For the text-containing cell, return its midpoint in [x, y] coordinate format. 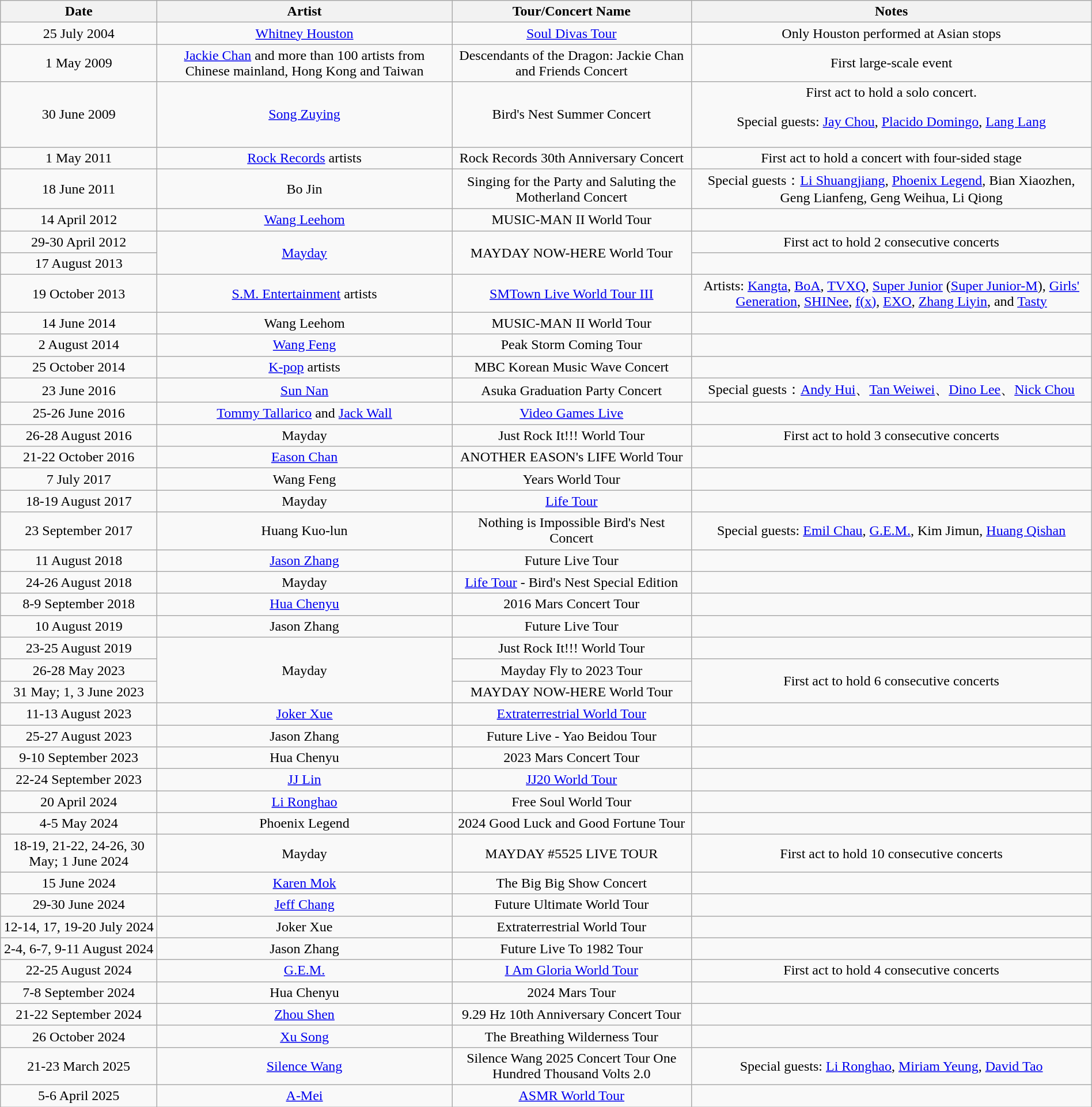
Eason Chan [305, 457]
31 May; 1, 3 June 2023 [79, 692]
1 May 2011 [79, 158]
7-8 September 2024 [79, 992]
Jackie Chan and more than 100 artists from Chinese mainland, Hong Kong and Taiwan [305, 63]
25-27 August 2023 [79, 736]
First act to hold a concert with four-sided stage [892, 158]
Special guests：Andy Hui、Tan Weiwei、Dino Lee、Nick Chou [892, 391]
First act to hold 3 consecutive concerts [892, 435]
2-4, 6-7, 9-11 August 2024 [79, 949]
Notes [892, 12]
First large-scale event [892, 63]
MAYDAY #5525 LIVE TOUR [571, 854]
The Big Big Show Concert [571, 883]
The Breathing Wilderness Tour [571, 1036]
Mayday Fly to 2023 Tour [571, 670]
First act to hold 6 consecutive concerts [892, 681]
Artists: Kangta, BoA, TVXQ, Super Junior (Super Junior-M), Girls' Generation, SHINee, f(x), EXO, Zhang Liyin, and Tasty [892, 294]
11-13 August 2023 [79, 714]
Phoenix Legend [305, 824]
12-14, 17, 19-20 July 2024 [79, 927]
Zhou Shen [305, 1014]
Future Ultimate World Tour [571, 905]
22-25 August 2024 [79, 970]
SMTown Live World Tour III [571, 294]
1 May 2009 [79, 63]
4-5 May 2024 [79, 824]
Tour/Concert Name [571, 12]
Future Live - Yao Beidou Tour [571, 736]
ASMR World Tour [571, 1095]
2023 Mars Concert Tour [571, 758]
25-26 June 2016 [79, 414]
JJ Lin [305, 780]
25 October 2014 [79, 367]
Rock Records 30th Anniversary Concert [571, 158]
23-25 August 2019 [79, 648]
Future Live To 1982 Tour [571, 949]
Tommy Tallarico and Jack Wall [305, 414]
S.M. Entertainment artists [305, 294]
Nothing is Impossible Bird's Nest Concert [571, 531]
MBC Korean Music Wave Concert [571, 367]
I Am Gloria World Tour [571, 970]
9-10 September 2023 [79, 758]
23 September 2017 [79, 531]
Bird's Nest Summer Concert [571, 114]
20 April 2024 [79, 802]
Only Houston performed at Asian stops [892, 33]
G.E.M. [305, 970]
Silence Wang [305, 1066]
18-19, 21-22, 24-26, 30 May; 1 June 2024 [79, 854]
First act to hold 10 consecutive concerts [892, 854]
11 August 2018 [79, 560]
ANOTHER EASON's LIFE World Tour [571, 457]
26 October 2024 [79, 1036]
First act to hold a solo concert. Special guests: Jay Chou, Placido Domingo, Lang Lang [892, 114]
Silence Wang 2025 Concert Tour One Hundred Thousand Volts 2.0 [571, 1066]
21-22 September 2024 [79, 1014]
Rock Records artists [305, 158]
17 August 2013 [79, 264]
Artist [305, 12]
Life Tour [571, 501]
Special guests: Li Ronghao, Miriam Yeung, David Tao [892, 1066]
30 June 2009 [79, 114]
21-23 March 2025 [79, 1066]
Life Tour - Bird's Nest Special Edition [571, 582]
A-Mei [305, 1095]
7 July 2017 [79, 479]
19 October 2013 [79, 294]
22-24 September 2023 [79, 780]
23 June 2016 [79, 391]
2016 Mars Concert Tour [571, 604]
Li Ronghao [305, 802]
Date [79, 12]
Whitney Houston [305, 33]
2024 Good Luck and Good Fortune Tour [571, 824]
Years World Tour [571, 479]
Free Soul World Tour [571, 802]
Karen Mok [305, 883]
14 June 2014 [79, 323]
JJ20 World Tour [571, 780]
Video Games Live [571, 414]
First act to hold 2 consecutive concerts [892, 242]
Xu Song [305, 1036]
26-28 August 2016 [79, 435]
15 June 2024 [79, 883]
Jeff Chang [305, 905]
5-6 April 2025 [79, 1095]
29-30 April 2012 [79, 242]
21-22 October 2016 [79, 457]
Peak Storm Coming Tour [571, 345]
K-pop artists [305, 367]
Song Zuying [305, 114]
9.29 Hz 10th Anniversary Concert Tour [571, 1014]
Special guests：Li Shuangjiang, Phoenix Legend, Bian Xiaozhen, Geng Lianfeng, Geng Weihua, Li Qiong [892, 189]
14 April 2012 [79, 220]
First act to hold 4 consecutive concerts [892, 970]
10 August 2019 [79, 626]
18 June 2011 [79, 189]
2024 Mars Tour [571, 992]
24-26 August 2018 [79, 582]
Huang Kuo-lun [305, 531]
Bo Jin [305, 189]
26-28 May 2023 [79, 670]
Sun Nan [305, 391]
Singing for the Party and Saluting the Motherland Concert [571, 189]
Soul Divas Tour [571, 33]
18-19 August 2017 [79, 501]
Descendants of the Dragon: Jackie Chan and Friends Concert [571, 63]
8-9 September 2018 [79, 604]
29-30 June 2024 [79, 905]
Asuka Graduation Party Concert [571, 391]
2 August 2014 [79, 345]
Special guests: Emil Chau, G.E.M., Kim Jimun, Huang Qishan [892, 531]
25 July 2004 [79, 33]
